Detect which cell encompasses the target text, then output its [x, y] center coordinate. 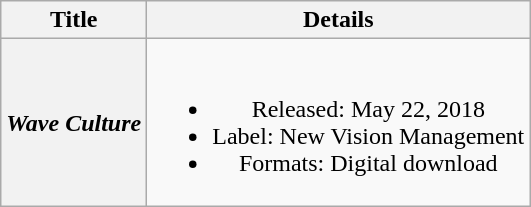
Title [74, 20]
Details [338, 20]
Wave Culture [74, 122]
Released: May 22, 2018Label: New Vision ManagementFormats: Digital download [338, 122]
